Extract the (x, y) coordinate from the center of the cell holding the provided text.  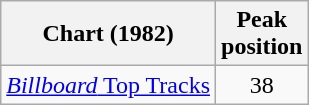
Billboard Top Tracks (108, 85)
38 (262, 85)
Peakposition (262, 34)
Chart (1982) (108, 34)
